Provide the [x, y] coordinate of the cell's center where the given text is located.  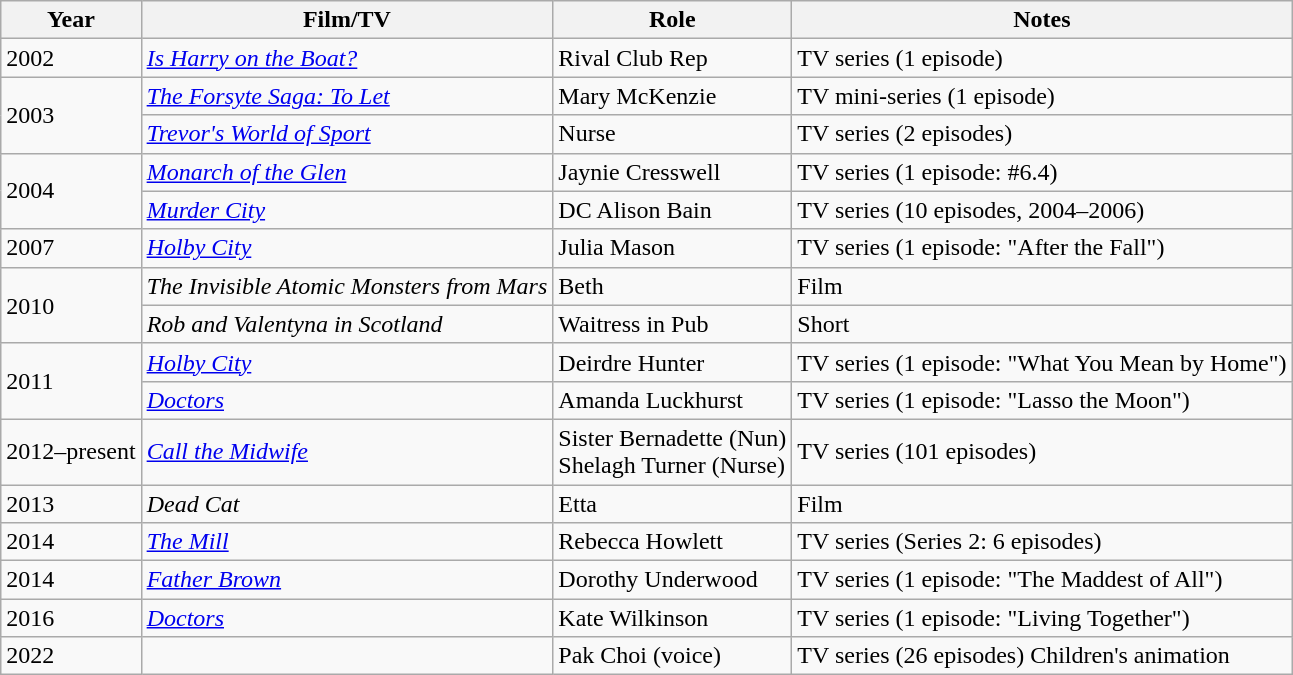
Beth [672, 286]
Rob and Valentyna in Scotland [347, 324]
2003 [71, 115]
2004 [71, 191]
Father Brown [347, 580]
TV series (1 episode: #6.4) [1042, 172]
Nurse [672, 134]
Sister Bernadette (Nun)Shelagh Turner (Nurse) [672, 452]
2012–present [71, 452]
Short [1042, 324]
Rival Club Rep [672, 58]
2022 [71, 656]
2016 [71, 618]
Amanda Luckhurst [672, 400]
TV series (26 episodes) Children's animation [1042, 656]
TV series (Series 2: 6 episodes) [1042, 542]
TV series (1 episode: "Lasso the Moon") [1042, 400]
TV series (1 episode: "Living Together") [1042, 618]
2002 [71, 58]
TV series (2 episodes) [1042, 134]
Rebecca Howlett [672, 542]
TV series (1 episode: "The Maddest of All") [1042, 580]
Deirdre Hunter [672, 362]
2010 [71, 305]
The Mill [347, 542]
TV mini-series (1 episode) [1042, 96]
The Invisible Atomic Monsters from Mars [347, 286]
Waitress in Pub [672, 324]
2013 [71, 503]
TV series (1 episode: "After the Fall") [1042, 248]
2007 [71, 248]
The Forsyte Saga: To Let [347, 96]
Jaynie Cresswell [672, 172]
Notes [1042, 20]
Dead Cat [347, 503]
TV series (101 episodes) [1042, 452]
Role [672, 20]
TV series (1 episode) [1042, 58]
Trevor's World of Sport [347, 134]
Dorothy Underwood [672, 580]
TV series (1 episode: "What You Mean by Home") [1042, 362]
Is Harry on the Boat? [347, 58]
2011 [71, 381]
Film/TV [347, 20]
Pak Choi (voice) [672, 656]
Year [71, 20]
Julia Mason [672, 248]
TV series (10 episodes, 2004–2006) [1042, 210]
DC Alison Bain [672, 210]
Etta [672, 503]
Mary McKenzie [672, 96]
Call the Midwife [347, 452]
Kate Wilkinson [672, 618]
Monarch of the Glen [347, 172]
Murder City [347, 210]
